Pinpoint the cell where the given text exists, returning its (X, Y) midpoint coordinate. 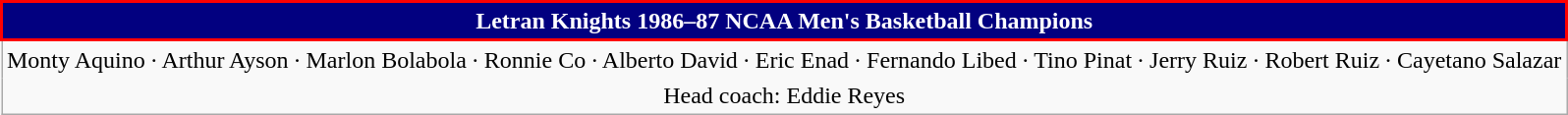
Letran Knights 1986–87 NCAA Men's Basketball Champions (784, 22)
Head coach: Eddie Reyes (784, 96)
